Provide the [x, y] coordinate of the cell's center where the given text is located.  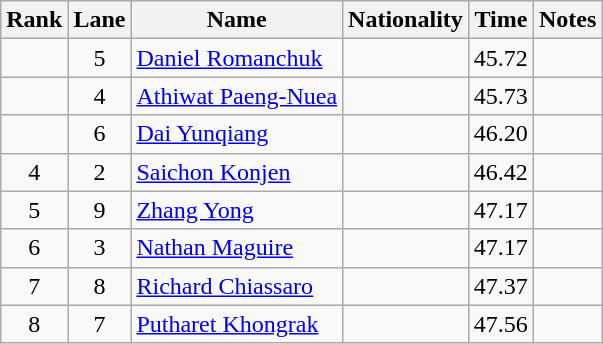
Notes [567, 20]
9 [100, 210]
Nationality [406, 20]
47.37 [500, 286]
Saichon Konjen [237, 172]
Dai Yunqiang [237, 134]
2 [100, 172]
45.72 [500, 58]
47.56 [500, 324]
Richard Chiassaro [237, 286]
Lane [100, 20]
Nathan Maguire [237, 248]
Athiwat Paeng-Nuea [237, 96]
Putharet Khongrak [237, 324]
46.20 [500, 134]
46.42 [500, 172]
Name [237, 20]
45.73 [500, 96]
3 [100, 248]
Daniel Romanchuk [237, 58]
Rank [34, 20]
Zhang Yong [237, 210]
Time [500, 20]
